Find where the given text appears and provide that cell's center as (x, y) coordinate. 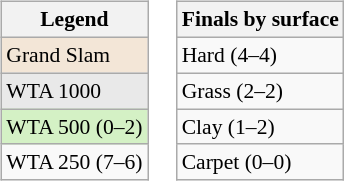
Finals by surface (260, 20)
WTA 1000 (74, 91)
Grass (2–2) (260, 91)
Clay (1–2) (260, 127)
WTA 250 (7–6) (74, 162)
Legend (74, 20)
WTA 500 (0–2) (74, 127)
Carpet (0–0) (260, 162)
Grand Slam (74, 55)
Hard (4–4) (260, 55)
